Locate the cell with the specified text and output its [x, y] center coordinate. 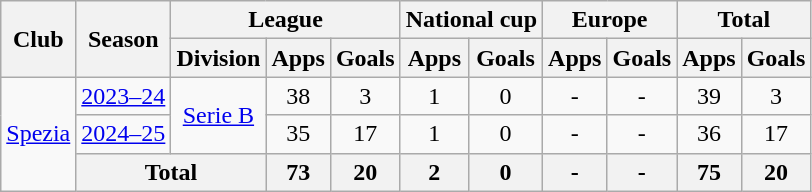
Europe [610, 20]
2 [434, 172]
2023–24 [124, 96]
36 [709, 134]
38 [298, 96]
National cup [471, 20]
39 [709, 96]
Season [124, 39]
73 [298, 172]
35 [298, 134]
Club [38, 39]
Spezia [38, 134]
League [286, 20]
Serie B [218, 115]
75 [709, 172]
Division [218, 58]
2024–25 [124, 134]
